From the cell containing the given text, extract its center point as (X, Y) coordinate. 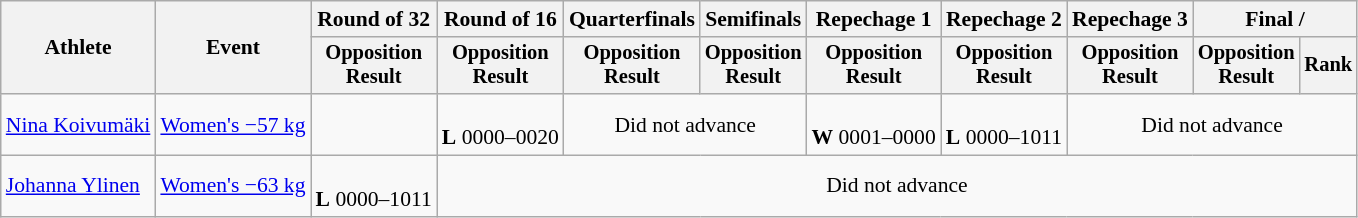
L 0000–0020 (500, 124)
Final / (1275, 19)
Athlete (78, 48)
Event (232, 48)
Johanna Ylinen (78, 186)
Repechage 1 (874, 19)
Round of 32 (374, 19)
Nina Koivumäki (78, 124)
Rank (1328, 66)
W 0001–0000 (874, 124)
Repechage 3 (1130, 19)
Repechage 2 (1004, 19)
Women's −63 kg (232, 186)
Round of 16 (500, 19)
Women's −57 kg (232, 124)
Quarterfinals (632, 19)
Semifinals (754, 19)
